For the text-containing cell, return its midpoint in (x, y) coordinate format. 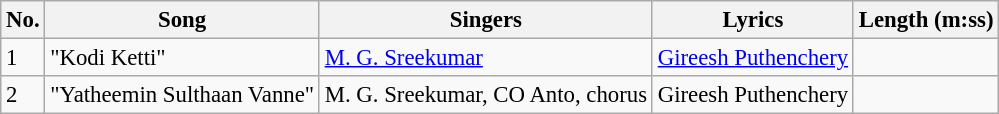
Length (m:ss) (926, 20)
"Yatheemin Sulthaan Vanne" (182, 95)
M. G. Sreekumar (486, 58)
2 (23, 95)
"Kodi Ketti" (182, 58)
Song (182, 20)
Lyrics (752, 20)
M. G. Sreekumar, CO Anto, chorus (486, 95)
No. (23, 20)
1 (23, 58)
Singers (486, 20)
